Capture the cell that displays the provided text and extract its [X, Y] central coordinate. 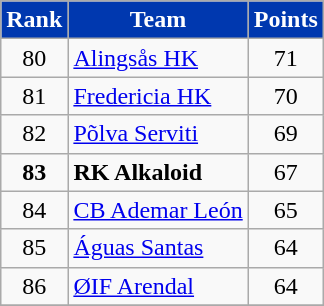
69 [286, 134]
84 [34, 210]
65 [286, 210]
RK Alkaloid [158, 172]
86 [34, 286]
Põlva Serviti [158, 134]
Points [286, 20]
Alingsås HK [158, 58]
Águas Santas [158, 248]
CB Ademar León [158, 210]
83 [34, 172]
71 [286, 58]
ØIF Arendal [158, 286]
Rank [34, 20]
Fredericia HK [158, 96]
Team [158, 20]
82 [34, 134]
85 [34, 248]
80 [34, 58]
81 [34, 96]
67 [286, 172]
70 [286, 96]
